For the text-containing cell, return its midpoint in (x, y) coordinate format. 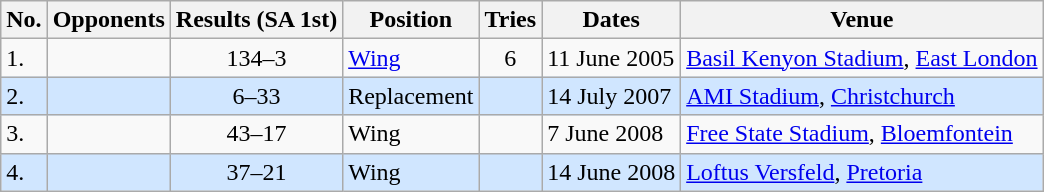
AMI Stadium, Christchurch (862, 96)
Position (411, 20)
Free State Stadium, Bloemfontein (862, 134)
14 July 2007 (612, 96)
3. (24, 134)
Opponents (108, 20)
Dates (612, 20)
7 June 2008 (612, 134)
Basil Kenyon Stadium, East London (862, 58)
Venue (862, 20)
Results (SA 1st) (256, 20)
1. (24, 58)
Replacement (411, 96)
14 June 2008 (612, 172)
6–33 (256, 96)
2. (24, 96)
Tries (510, 20)
134–3 (256, 58)
4. (24, 172)
43–17 (256, 134)
Loftus Versfeld, Pretoria (862, 172)
No. (24, 20)
11 June 2005 (612, 58)
37–21 (256, 172)
6 (510, 58)
